Search for the cell housing the specified text and yield its (X, Y) center coordinate. 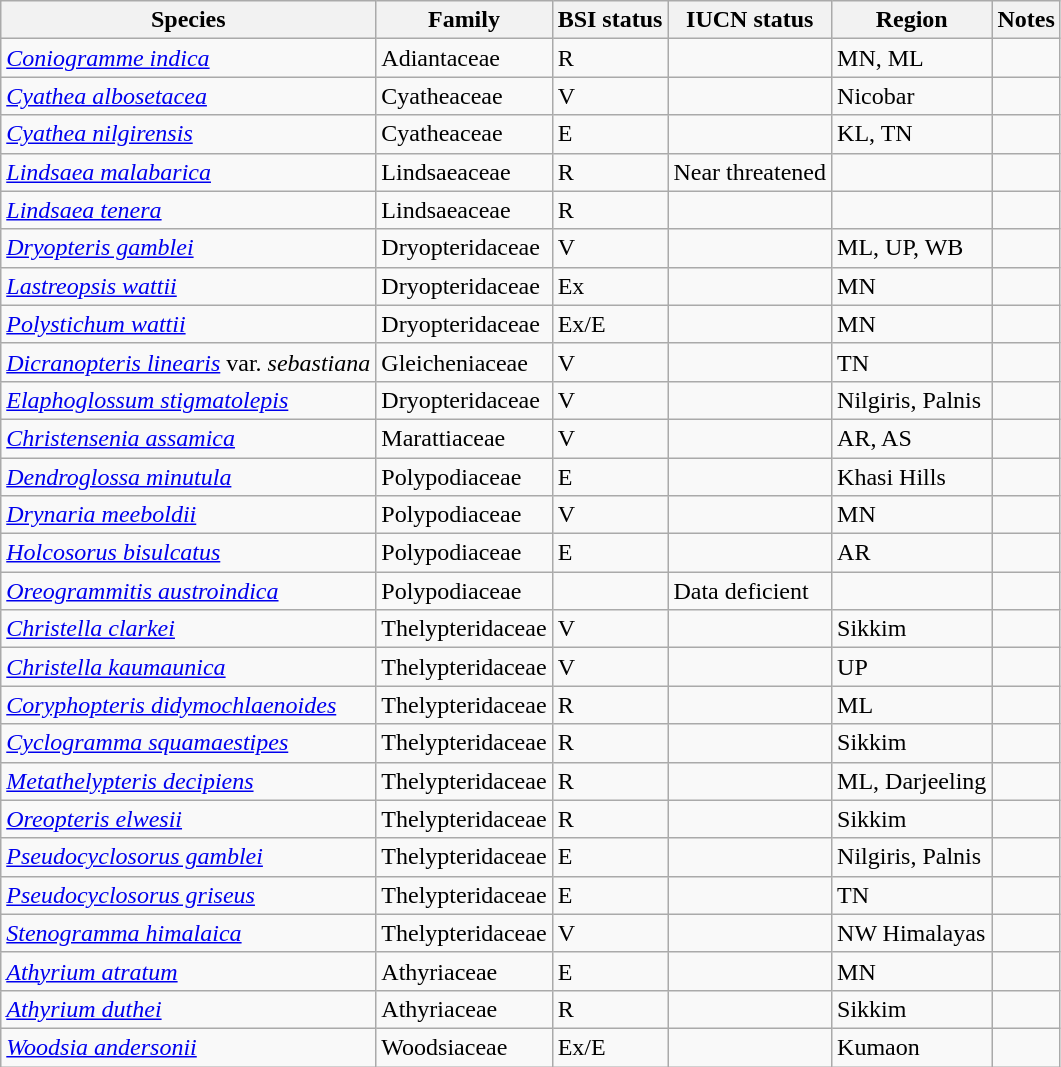
ML, Darjeeling (912, 781)
Cyathea nilgirensis (188, 134)
Lindsaea malabarica (188, 172)
Elaphoglossum stigmatolepis (188, 400)
Khasi Hills (912, 477)
Pseudocyclosorus gamblei (188, 857)
KL, TN (912, 134)
Oreopteris elwesii (188, 819)
Ex (610, 286)
MN, ML (912, 58)
AR, AS (912, 438)
Woodsia andersonii (188, 1047)
IUCN status (750, 20)
Notes (1026, 20)
Dendroglossa minutula (188, 477)
Metathelypteris decipiens (188, 781)
Family (464, 20)
Kumaon (912, 1047)
Dryopteris gamblei (188, 248)
Gleicheniaceae (464, 362)
Christella clarkei (188, 629)
Stenogramma himalaica (188, 933)
Marattiaceae (464, 438)
Data deficient (750, 591)
Polystichum wattii (188, 324)
NW Himalayas (912, 933)
Christella kaumaunica (188, 667)
Cyclogramma squamaestipes (188, 743)
Oreogrammitis austroindica (188, 591)
ML (912, 705)
Adiantaceae (464, 58)
Holcosorus bisulcatus (188, 553)
Region (912, 20)
UP (912, 667)
Drynaria meeboldii (188, 515)
Lastreopsis wattii (188, 286)
Pseudocyclosorus griseus (188, 895)
Athyrium duthei (188, 1009)
Near threatened (750, 172)
AR (912, 553)
Coryphopteris didymochlaenoides (188, 705)
Dicranopteris linearis var. sebastiana (188, 362)
BSI status (610, 20)
Woodsiaceae (464, 1047)
Lindsaea tenera (188, 210)
Coniogramme indica (188, 58)
Cyathea albosetacea (188, 96)
Species (188, 20)
Christensenia assamica (188, 438)
Nicobar (912, 96)
Athyrium atratum (188, 971)
ML, UP, WB (912, 248)
